Find where the given text appears and provide that cell's center as (X, Y) coordinate. 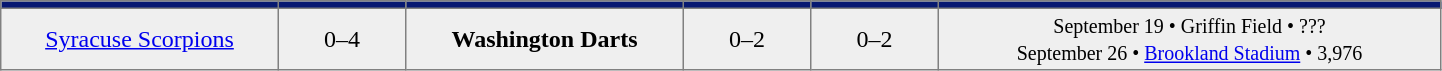
Washington Darts (545, 39)
Syracuse Scorpions (140, 39)
0–4 (342, 39)
September 19 • Griffin Field • ???September 26 • Brookland Stadium • 3,976 (1189, 39)
